Provide the [X, Y] coordinate of the cell's center where the given text is located.  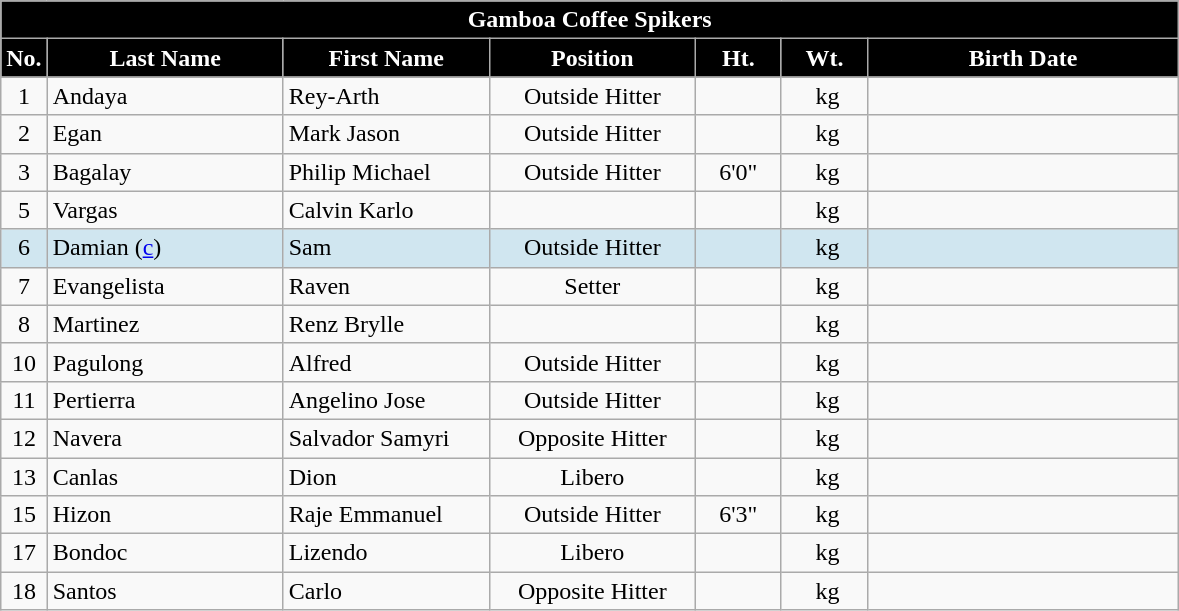
Angelino Jose [386, 400]
10 [24, 362]
Bagalay [165, 172]
6'3" [738, 515]
First Name [386, 58]
Evangelista [165, 286]
13 [24, 477]
Ht. [738, 58]
Setter [592, 286]
Bondoc [165, 553]
Raje Emmanuel [386, 515]
Salvador Samyri [386, 438]
Rey-Arth [386, 96]
No. [24, 58]
Egan [165, 134]
Renz Brylle [386, 324]
6 [24, 248]
Birth Date [1022, 58]
Santos [165, 591]
Vargas [165, 210]
Position [592, 58]
Andaya [165, 96]
Wt. [824, 58]
Calvin Karlo [386, 210]
17 [24, 553]
12 [24, 438]
Pagulong [165, 362]
2 [24, 134]
18 [24, 591]
1 [24, 96]
8 [24, 324]
Alfred [386, 362]
Pertierra [165, 400]
5 [24, 210]
Martinez [165, 324]
Damian (c) [165, 248]
Last Name [165, 58]
6'0" [738, 172]
7 [24, 286]
Hizon [165, 515]
Mark Jason [386, 134]
Canlas [165, 477]
15 [24, 515]
Philip Michael [386, 172]
Lizendo [386, 553]
Dion [386, 477]
Carlo [386, 591]
Raven [386, 286]
Sam [386, 248]
Navera [165, 438]
3 [24, 172]
11 [24, 400]
Gamboa Coffee Spikers [590, 20]
